Scan for the cell matching the given text and deliver its (x, y) coordinate at center. 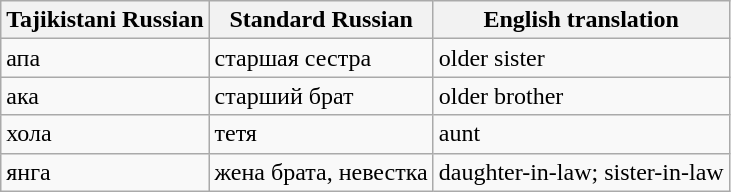
тетя (321, 134)
aunt (581, 134)
Tajikistani Russian (105, 20)
ака (105, 96)
янга (105, 172)
хола (105, 134)
жена брата, невестка (321, 172)
English translation (581, 20)
older sister (581, 58)
older brother (581, 96)
старшая сестра (321, 58)
daughter-in-law; sister-in-law (581, 172)
апа (105, 58)
Standard Russian (321, 20)
старший брат (321, 96)
